Determine the (X, Y) coordinate at the center of the cell enclosing the given text.  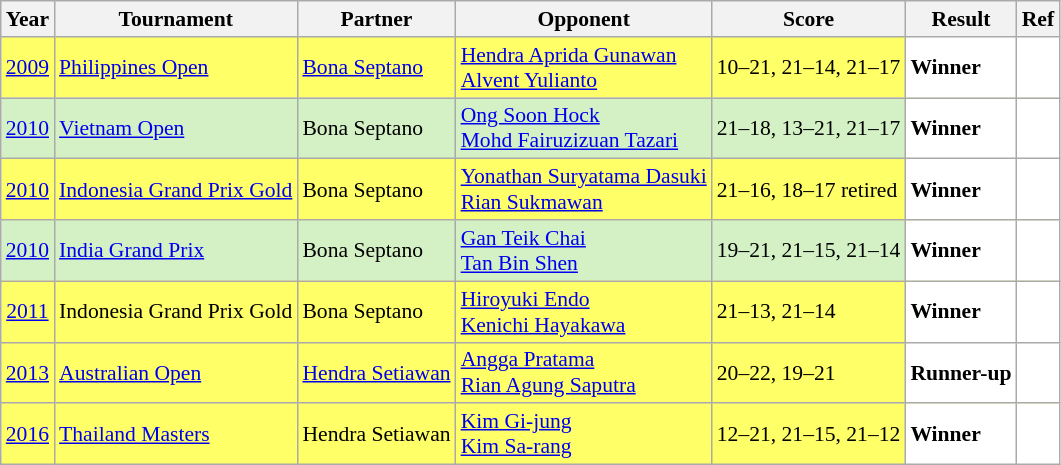
Ref (1038, 19)
2009 (28, 68)
Gan Teik Chai Tan Bin Shen (584, 250)
Partner (376, 19)
Runner-up (960, 372)
Ong Soon Hock Mohd Fairuzizuan Tazari (584, 128)
10–21, 21–14, 21–17 (809, 68)
20–22, 19–21 (809, 372)
21–18, 13–21, 21–17 (809, 128)
Hiroyuki Endo Kenichi Hayakawa (584, 312)
Year (28, 19)
Score (809, 19)
19–21, 21–15, 21–14 (809, 250)
Result (960, 19)
21–16, 18–17 retired (809, 190)
Vietnam Open (176, 128)
Thailand Masters (176, 434)
Tournament (176, 19)
Philippines Open (176, 68)
Yonathan Suryatama Dasuki Rian Sukmawan (584, 190)
2016 (28, 434)
Kim Gi-jung Kim Sa-rang (584, 434)
India Grand Prix (176, 250)
Angga Pratama Rian Agung Saputra (584, 372)
21–13, 21–14 (809, 312)
Hendra Aprida Gunawan Alvent Yulianto (584, 68)
2013 (28, 372)
12–21, 21–15, 21–12 (809, 434)
Australian Open (176, 372)
2011 (28, 312)
Opponent (584, 19)
